Output the (x, y) coordinate of the center of the cell containing the given text.  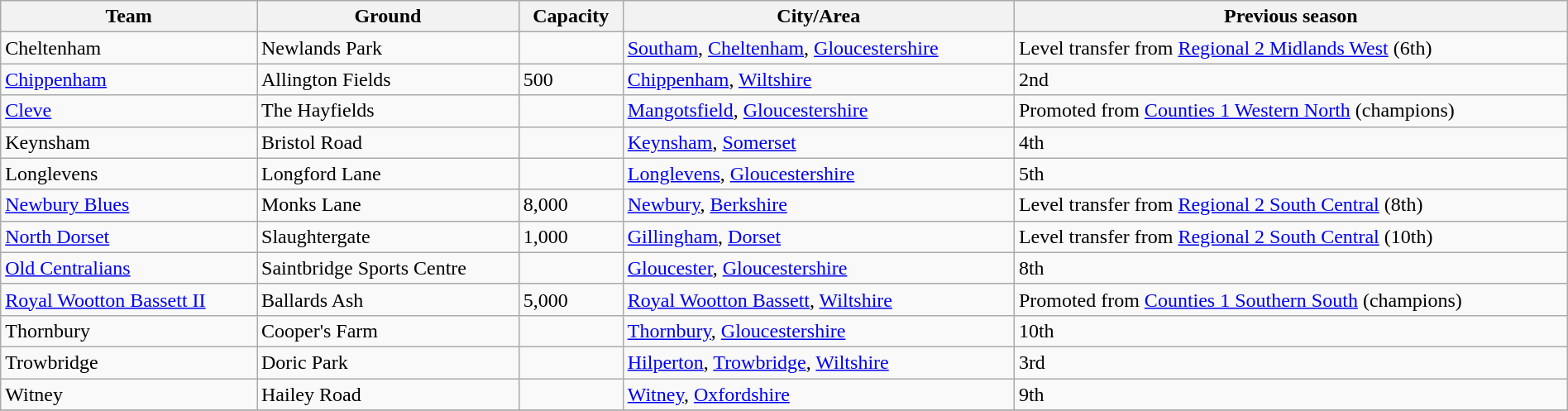
Keynsham, Somerset (819, 142)
City/Area (819, 17)
3rd (1290, 362)
500 (571, 79)
Saintbridge Sports Centre (387, 268)
Old Centralians (129, 268)
8th (1290, 268)
Previous season (1290, 17)
Mangotsfield, Gloucestershire (819, 111)
Longlevens, Gloucestershire (819, 174)
Monks Lane (387, 205)
Keynsham (129, 142)
Ground (387, 17)
Cooper's Farm (387, 331)
Promoted from Counties 1 Southern South (champions) (1290, 299)
Longlevens (129, 174)
8,000 (571, 205)
Capacity (571, 17)
Newbury Blues (129, 205)
Longford Lane (387, 174)
Royal Wootton Bassett II (129, 299)
Hailey Road (387, 394)
Chippenham, Wiltshire (819, 79)
9th (1290, 394)
Ballards Ash (387, 299)
Witney, Oxfordshire (819, 394)
Chippenham (129, 79)
Cheltenham (129, 48)
2nd (1290, 79)
Thornbury, Gloucestershire (819, 331)
Witney (129, 394)
Cleve (129, 111)
5,000 (571, 299)
Thornbury (129, 331)
Southam, Cheltenham, Gloucestershire (819, 48)
North Dorset (129, 237)
Promoted from Counties 1 Western North (champions) (1290, 111)
Level transfer from Regional 2 Midlands West (6th) (1290, 48)
Newlands Park (387, 48)
1,000 (571, 237)
Slaughtergate (387, 237)
Gillingham, Dorset (819, 237)
Allington Fields (387, 79)
Gloucester, Gloucestershire (819, 268)
10th (1290, 331)
Level transfer from Regional 2 South Central (8th) (1290, 205)
Doric Park (387, 362)
Hilperton, Trowbridge, Wiltshire (819, 362)
Newbury, Berkshire (819, 205)
5th (1290, 174)
Royal Wootton Bassett, Wiltshire (819, 299)
Trowbridge (129, 362)
Team (129, 17)
4th (1290, 142)
Bristol Road (387, 142)
Level transfer from Regional 2 South Central (10th) (1290, 237)
The Hayfields (387, 111)
